Locate the cell with the specified text and output its (X, Y) center coordinate. 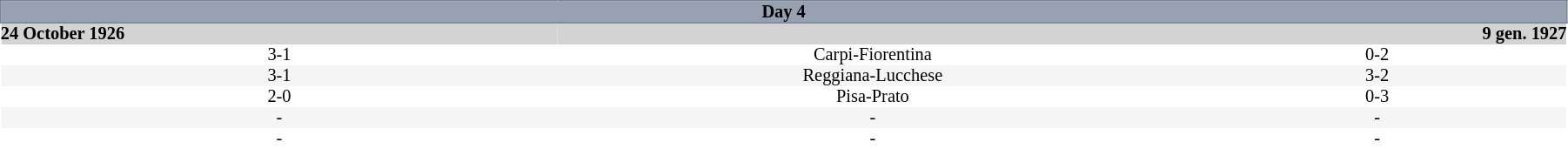
2-0 (279, 97)
24 October 1926 (279, 33)
0-3 (1377, 97)
0-2 (1377, 55)
9 gen. 1927 (1377, 33)
Pisa-Prato (872, 97)
Reggiana-Lucchese (872, 76)
3-2 (1377, 76)
Day 4 (784, 12)
Carpi-Fiorentina (872, 55)
